Determine the (x, y) coordinate at the center of the cell enclosing the given text.  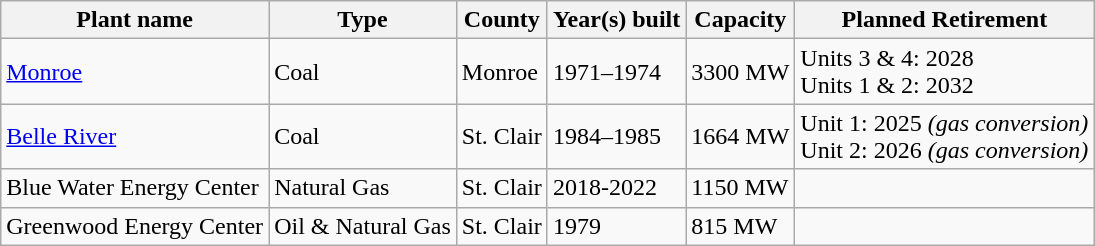
1979 (616, 226)
Blue Water Energy Center (135, 188)
Belle River (135, 136)
815 MW (740, 226)
1971–1974 (616, 72)
Natural Gas (363, 188)
Unit 1: 2025 (gas conversion)Unit 2: 2026 (gas conversion) (944, 136)
County (502, 20)
Type (363, 20)
Plant name (135, 20)
Units 3 & 4: 2028Units 1 & 2: 2032 (944, 72)
Planned Retirement (944, 20)
2018-2022 (616, 188)
1984–1985 (616, 136)
3300 MW (740, 72)
Capacity (740, 20)
1664 MW (740, 136)
Oil & Natural Gas (363, 226)
Greenwood Energy Center (135, 226)
Year(s) built (616, 20)
1150 MW (740, 188)
